Return the [x, y] coordinate for the center point of the cell that contains the specified text.  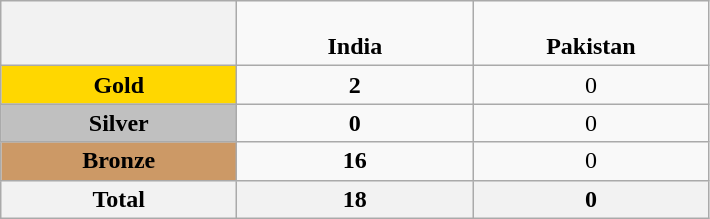
India [355, 34]
Bronze [119, 161]
Gold [119, 85]
2 [355, 85]
18 [355, 199]
Total [119, 199]
Silver [119, 123]
16 [355, 161]
Pakistan [591, 34]
